Search for the cell housing the specified text and yield its (x, y) center coordinate. 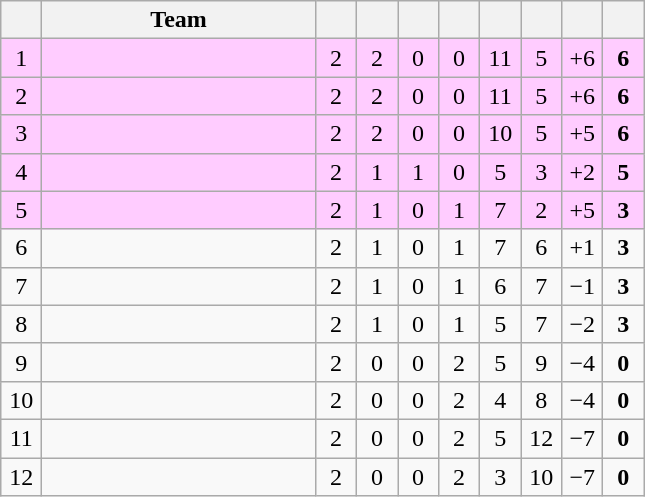
−1 (582, 286)
−2 (582, 324)
+1 (582, 248)
+2 (582, 172)
Team (179, 20)
